Find where the given text appears and provide that cell's center as [x, y] coordinate. 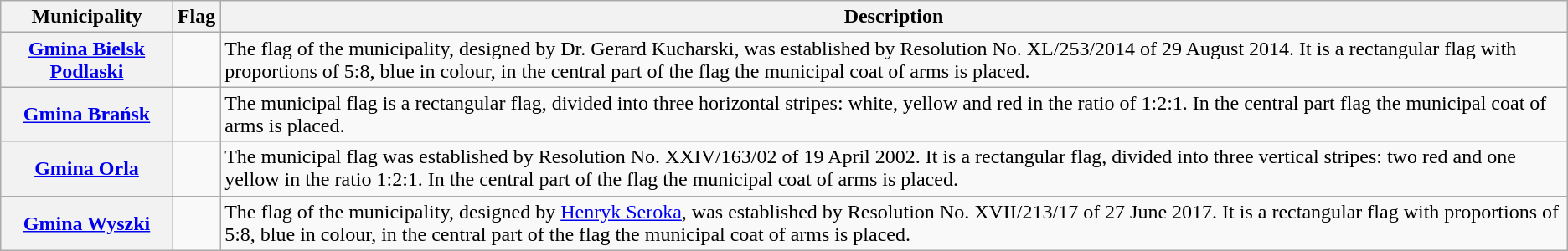
Flag [196, 17]
Gmina Wyszki [87, 223]
Description [895, 17]
Gmina Brańsk [87, 114]
Gmina Orla [87, 169]
Municipality [87, 17]
Gmina Bielsk Podlaski [87, 60]
